From the cell containing the given text, extract its center point as (X, Y) coordinate. 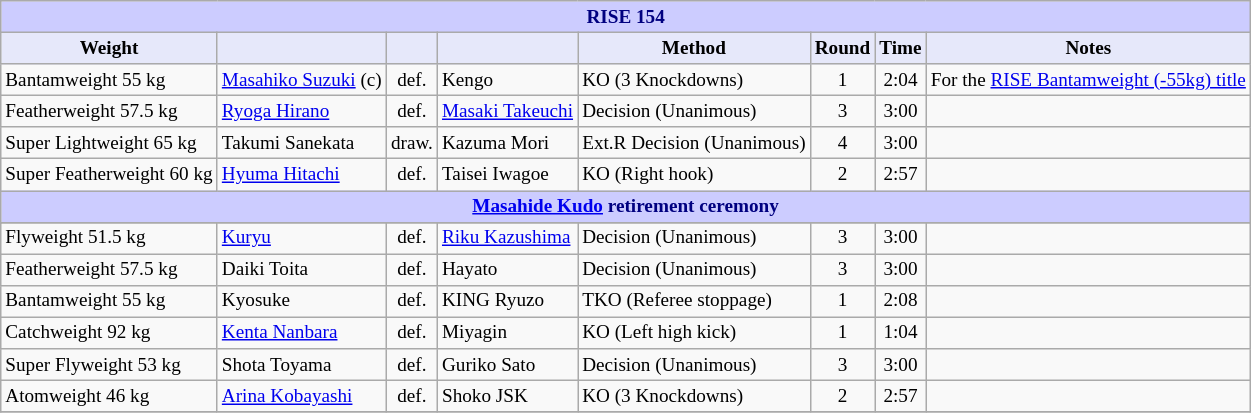
Kyosuke (302, 301)
Guriko Sato (507, 365)
Weight (110, 48)
Taisei Iwagoe (507, 175)
TKO (Referee stoppage) (694, 301)
Hayato (507, 270)
Shoko JSK (507, 396)
KO (Left high kick) (694, 333)
RISE 154 (626, 17)
Masahiko Suzuki (c) (302, 80)
For the RISE Bantamweight (-55kg) title (1088, 80)
Ext.R Decision (Unanimous) (694, 143)
Masahide Kudo retirement ceremony (626, 206)
Ryoga Hirano (302, 111)
2:08 (900, 301)
Atomweight 46 kg (110, 396)
2:04 (900, 80)
Super Featherweight 60 kg (110, 175)
Riku Kazushima (507, 238)
Flyweight 51.5 kg (110, 238)
Notes (1088, 48)
Round (842, 48)
Masaki Takeuchi (507, 111)
Miyagin (507, 333)
KING Ryuzo (507, 301)
draw. (412, 143)
Kengo (507, 80)
Arina Kobayashi (302, 396)
KO (Right hook) (694, 175)
Takumi Sanekata (302, 143)
Shota Toyama (302, 365)
Catchweight 92 kg (110, 333)
Daiki Toita (302, 270)
Time (900, 48)
Hyuma Hitachi (302, 175)
Super Flyweight 53 kg (110, 365)
Kuryu (302, 238)
4 (842, 143)
Kazuma Mori (507, 143)
Method (694, 48)
Kenta Nanbara (302, 333)
Super Lightweight 65 kg (110, 143)
1:04 (900, 333)
